Pinpoint the cell where the given text exists, returning its [x, y] midpoint coordinate. 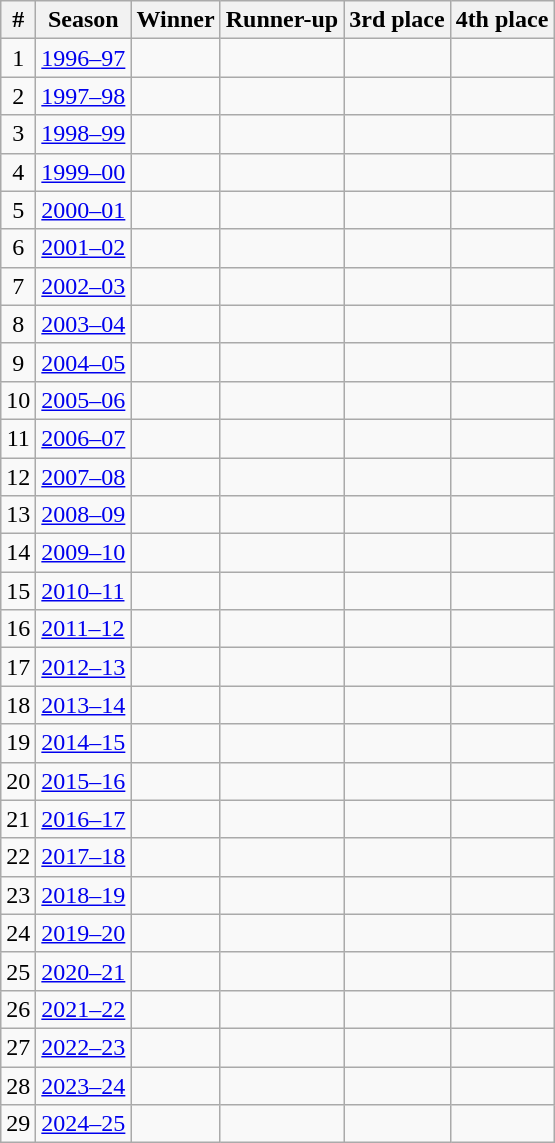
1996–97 [84, 58]
2024–25 [84, 1124]
5 [18, 210]
2015–16 [84, 781]
2011–12 [84, 629]
2013–14 [84, 705]
4th place [502, 20]
Season [84, 20]
2008–09 [84, 515]
2017–18 [84, 857]
2000–01 [84, 210]
2022–23 [84, 1047]
14 [18, 553]
1 [18, 58]
29 [18, 1124]
16 [18, 629]
20 [18, 781]
2020–21 [84, 971]
15 [18, 591]
23 [18, 895]
2023–24 [84, 1085]
2005–06 [84, 400]
Winner [176, 20]
28 [18, 1085]
1997–98 [84, 96]
2006–07 [84, 438]
2 [18, 96]
6 [18, 248]
2004–05 [84, 362]
2016–17 [84, 819]
17 [18, 667]
1999–00 [84, 172]
3 [18, 134]
2007–08 [84, 477]
2021–22 [84, 1009]
19 [18, 743]
2019–20 [84, 933]
2001–02 [84, 248]
18 [18, 705]
7 [18, 286]
1998–99 [84, 134]
27 [18, 1047]
8 [18, 324]
4 [18, 172]
22 [18, 857]
21 [18, 819]
10 [18, 400]
26 [18, 1009]
2018–19 [84, 895]
25 [18, 971]
Runner-up [282, 20]
9 [18, 362]
24 [18, 933]
2012–13 [84, 667]
# [18, 20]
2003–04 [84, 324]
13 [18, 515]
2002–03 [84, 286]
2009–10 [84, 553]
3rd place [397, 20]
11 [18, 438]
12 [18, 477]
2010–11 [84, 591]
2014–15 [84, 743]
